Return the [x, y] coordinate for the center point of the cell that contains the specified text.  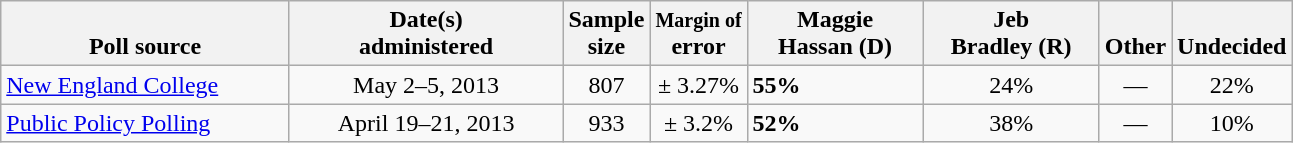
Public Policy Polling [146, 123]
10% [1232, 123]
Other [1135, 34]
933 [606, 123]
April 19–21, 2013 [426, 123]
55% [835, 85]
52% [835, 123]
May 2–5, 2013 [426, 85]
± 3.27% [698, 85]
Samplesize [606, 34]
807 [606, 85]
38% [1011, 123]
MaggieHassan (D) [835, 34]
24% [1011, 85]
New England College [146, 85]
± 3.2% [698, 123]
Undecided [1232, 34]
22% [1232, 85]
Margin oferror [698, 34]
Date(s)administered [426, 34]
JebBradley (R) [1011, 34]
Poll source [146, 34]
